From the cell containing the given text, extract its center point as [x, y] coordinate. 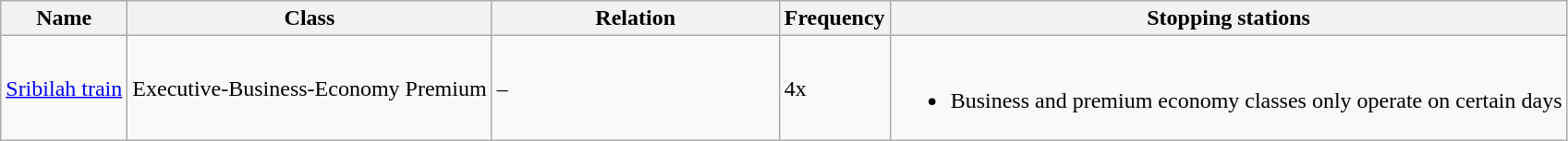
Executive-Business-Economy Premium [310, 88]
Frequency [834, 18]
Stopping stations [1229, 18]
Class [310, 18]
Relation [636, 18]
4x [834, 88]
Name [65, 18]
Sribilah train [65, 88]
Business and premium economy classes only operate on certain days [1229, 88]
– [636, 88]
